Scan for the cell matching the given text and deliver its (X, Y) coordinate at center. 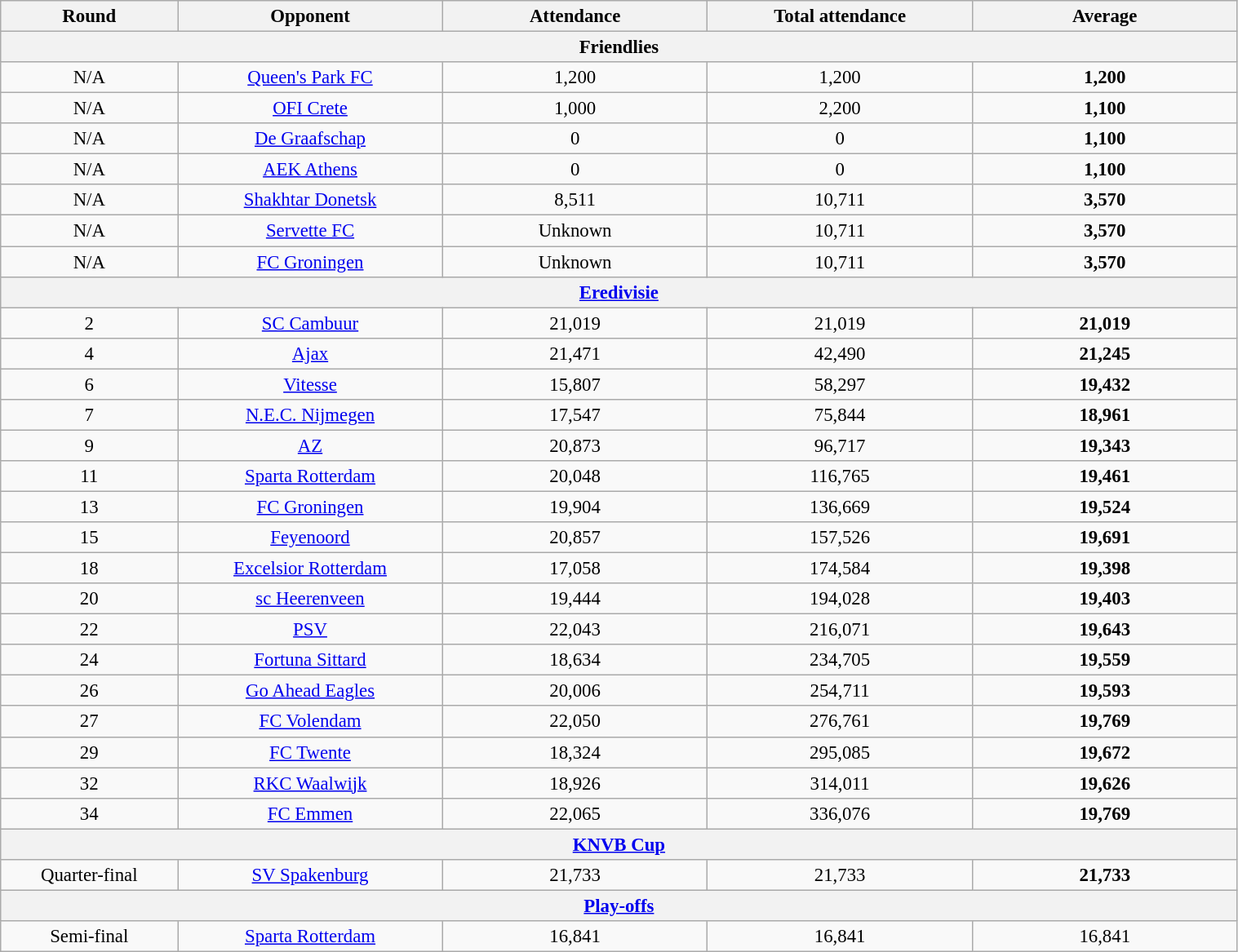
22,065 (575, 813)
Semi-final (90, 937)
KNVB Cup (619, 844)
19,559 (1105, 660)
Total attendance (841, 16)
314,011 (841, 783)
OFI Crete (310, 108)
Friendlies (619, 47)
AEK Athens (310, 170)
20 (90, 599)
Average (1105, 16)
18 (90, 569)
AZ (310, 445)
FC Twente (310, 752)
4 (90, 353)
19,593 (1105, 691)
32 (90, 783)
Queen's Park FC (310, 77)
8,511 (575, 200)
20,873 (575, 445)
216,071 (841, 630)
17,547 (575, 415)
174,584 (841, 569)
157,526 (841, 538)
19,343 (1105, 445)
9 (90, 445)
19,444 (575, 599)
2,200 (841, 108)
Quarter-final (90, 875)
17,058 (575, 569)
19,691 (1105, 538)
Vitesse (310, 384)
19,398 (1105, 569)
Excelsior Rotterdam (310, 569)
19,403 (1105, 599)
SC Cambuur (310, 323)
N.E.C. Nijmegen (310, 415)
18,324 (575, 752)
22 (90, 630)
7 (90, 415)
21,471 (575, 353)
Go Ahead Eagles (310, 691)
234,705 (841, 660)
Opponent (310, 16)
Feyenoord (310, 538)
18,926 (575, 783)
136,669 (841, 507)
PSV (310, 630)
58,297 (841, 384)
11 (90, 476)
Servette FC (310, 231)
276,761 (841, 722)
De Graafschap (310, 139)
SV Spakenburg (310, 875)
Ajax (310, 353)
29 (90, 752)
336,076 (841, 813)
21,245 (1105, 353)
18,634 (575, 660)
Fortuna Sittard (310, 660)
FC Volendam (310, 722)
19,672 (1105, 752)
2 (90, 323)
15 (90, 538)
22,050 (575, 722)
19,524 (1105, 507)
19,643 (1105, 630)
96,717 (841, 445)
sc Heerenveen (310, 599)
34 (90, 813)
27 (90, 722)
6 (90, 384)
19,904 (575, 507)
254,711 (841, 691)
194,028 (841, 599)
15,807 (575, 384)
116,765 (841, 476)
Eredivisie (619, 292)
26 (90, 691)
19,432 (1105, 384)
13 (90, 507)
295,085 (841, 752)
Round (90, 16)
19,461 (1105, 476)
RKC Waalwijk (310, 783)
22,043 (575, 630)
20,857 (575, 538)
Shakhtar Donetsk (310, 200)
1,000 (575, 108)
42,490 (841, 353)
Attendance (575, 16)
24 (90, 660)
20,048 (575, 476)
FC Emmen (310, 813)
Play-offs (619, 906)
75,844 (841, 415)
19,626 (1105, 783)
18,961 (1105, 415)
20,006 (575, 691)
